Extract the (X, Y) coordinate from the center of the cell holding the provided text.  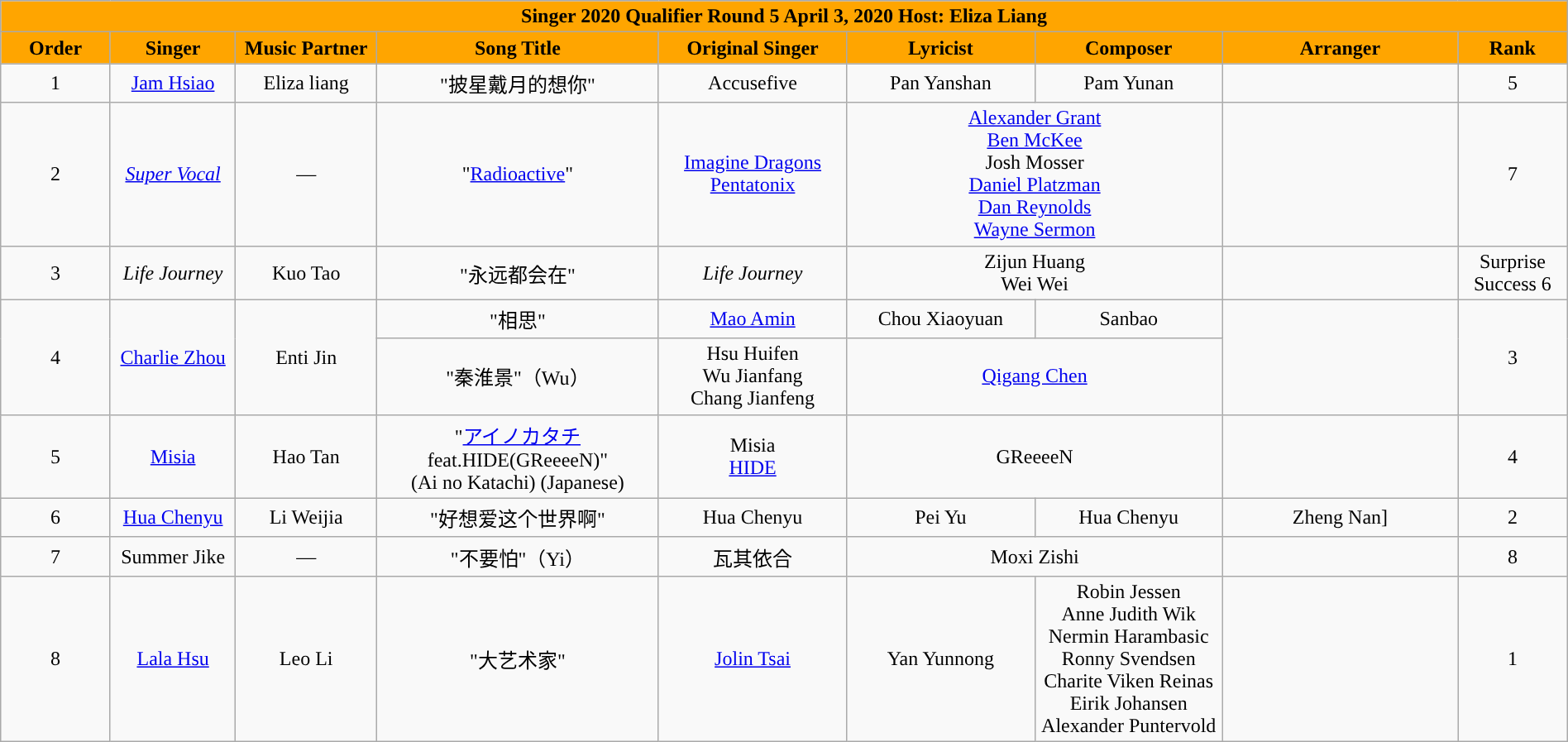
Pei Yu (941, 518)
Composer (1128, 48)
Charlie Zhou (173, 357)
Surprise Success 6 (1513, 273)
Moxi Zishi (1035, 556)
Robin JessenAnne Judith WikNermin HarambasicRonny SvendsenCharite Viken ReinasEirik JohansenAlexander Puntervold (1128, 658)
Kuo Tao (306, 273)
Mao Amin (753, 319)
"好想爱这个世界啊" (518, 518)
Rank (1513, 48)
Summer Jike (173, 556)
Music Partner (306, 48)
Lala Hsu (173, 658)
MisiaHIDE (753, 457)
Chou Xiaoyuan (941, 319)
Jolin Tsai (753, 658)
Pan Yanshan (941, 83)
Arranger (1340, 48)
Enti Jin (306, 357)
Order (56, 48)
GReeeeN (1035, 457)
Yan Yunnong (941, 658)
Hao Tan (306, 457)
Sanbao (1128, 319)
Imagine DragonsPentatonix (753, 174)
Zheng Nan] (1340, 518)
"披星戴月的想你" (518, 83)
Super Vocal (173, 174)
Misia (173, 457)
Singer 2020 Qualifier Round 5 April 3, 2020 Host: Eliza Liang (784, 17)
Zijun HuangWei Wei (1035, 273)
"永远都会在" (518, 273)
Pam Yunan (1128, 83)
Hsu HuifenWu JianfangChang Jianfeng (753, 376)
Li Weijia (306, 518)
瓦其依合 (753, 556)
Original Singer (753, 48)
Jam Hsiao (173, 83)
Qigang Chen (1035, 376)
Song Title (518, 48)
Leo Li (306, 658)
"秦淮景"（Wu） (518, 376)
Lyricist (941, 48)
"大艺术家" (518, 658)
"アイノカタチ feat.HIDE(GReeeeN)"(Ai no Katachi) (Japanese) (518, 457)
Eliza liang (306, 83)
"相思" (518, 319)
Singer (173, 48)
Alexander GrantBen McKeeJosh MosserDaniel PlatzmanDan ReynoldsWayne Sermon (1035, 174)
"不要怕"（Yi） (518, 556)
"Radioactive" (518, 174)
Accusefive (753, 83)
6 (56, 518)
